Scan for the cell matching the given text and deliver its [X, Y] coordinate at center. 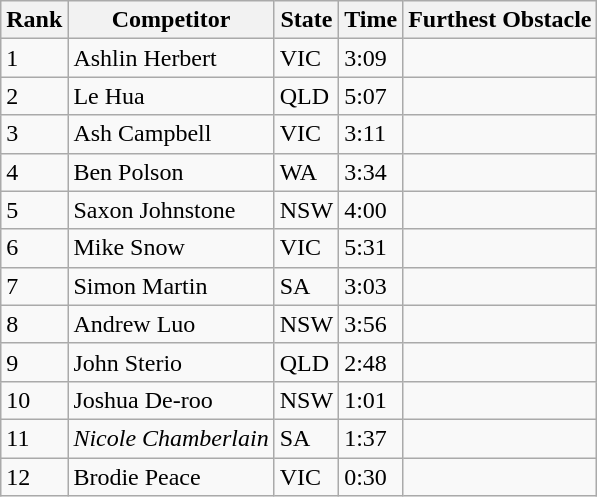
2:48 [371, 362]
3:34 [371, 172]
11 [34, 438]
0:30 [371, 477]
10 [34, 400]
Ash Campbell [171, 134]
1 [34, 58]
8 [34, 324]
John Sterio [171, 362]
Mike Snow [171, 248]
Brodie Peace [171, 477]
3:11 [371, 134]
Joshua De-roo [171, 400]
3:09 [371, 58]
12 [34, 477]
WA [306, 172]
Time [371, 20]
Ben Polson [171, 172]
3:03 [371, 286]
Competitor [171, 20]
3 [34, 134]
Nicole Chamberlain [171, 438]
4 [34, 172]
9 [34, 362]
4:00 [371, 210]
Andrew Luo [171, 324]
5:07 [371, 96]
State [306, 20]
5 [34, 210]
Saxon Johnstone [171, 210]
6 [34, 248]
Rank [34, 20]
Le Hua [171, 96]
7 [34, 286]
Furthest Obstacle [500, 20]
5:31 [371, 248]
1:01 [371, 400]
Simon Martin [171, 286]
Ashlin Herbert [171, 58]
2 [34, 96]
3:56 [371, 324]
1:37 [371, 438]
